Scan for the cell matching the given text and deliver its [X, Y] coordinate at center. 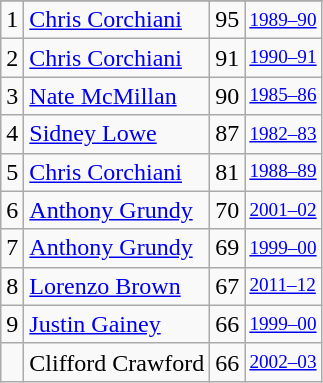
2001–02 [283, 210]
7 [12, 248]
91 [228, 58]
69 [228, 248]
1990–91 [283, 58]
2 [12, 58]
Clifford Crawford [117, 362]
81 [228, 172]
70 [228, 210]
90 [228, 96]
Nate McMillan [117, 96]
Lorenzo Brown [117, 286]
87 [228, 134]
1988–89 [283, 172]
Sidney Lowe [117, 134]
1982–83 [283, 134]
6 [12, 210]
1 [12, 20]
4 [12, 134]
3 [12, 96]
8 [12, 286]
95 [228, 20]
9 [12, 324]
5 [12, 172]
Justin Gainey [117, 324]
1985–86 [283, 96]
2011–12 [283, 286]
2002–03 [283, 362]
67 [228, 286]
1989–90 [283, 20]
